Find where the given text appears and provide that cell's center as [x, y] coordinate. 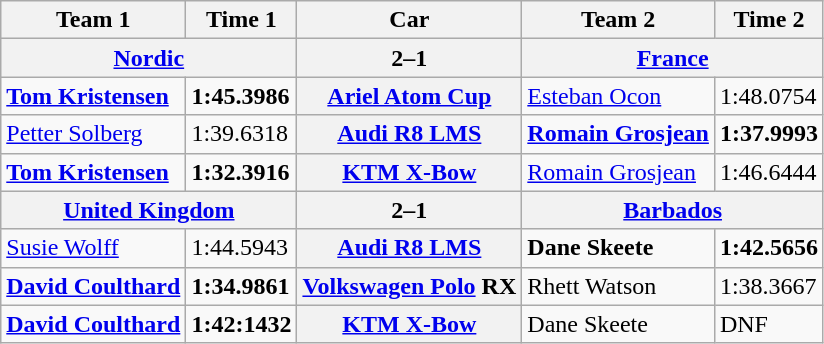
1:37.9993 [768, 134]
Petter Solberg [94, 134]
1:44.5943 [242, 248]
Ariel Atom Cup [410, 96]
1:46.6444 [768, 172]
Team 1 [94, 20]
DNF [768, 324]
1:32.3916 [242, 172]
Team 2 [618, 20]
Barbados [673, 210]
1:42:1432 [242, 324]
Esteban Ocon [618, 96]
1:42.5656 [768, 248]
France [673, 58]
1:48.0754 [768, 96]
Volkswagen Polo RX [410, 286]
1:39.6318 [242, 134]
Time 2 [768, 20]
1:38.3667 [768, 286]
1:45.3986 [242, 96]
Susie Wolff [94, 248]
United Kingdom [149, 210]
Nordic [149, 58]
Time 1 [242, 20]
Car [410, 20]
1:34.9861 [242, 286]
Rhett Watson [618, 286]
